Pinpoint the cell where the given text exists, returning its (x, y) midpoint coordinate. 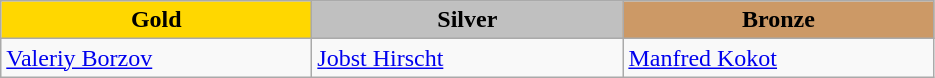
Jobst Hirscht (468, 58)
Gold (156, 20)
Bronze (778, 20)
Valeriy Borzov (156, 58)
Manfred Kokot (778, 58)
Silver (468, 20)
